Scan for the cell matching the given text and deliver its (X, Y) coordinate at center. 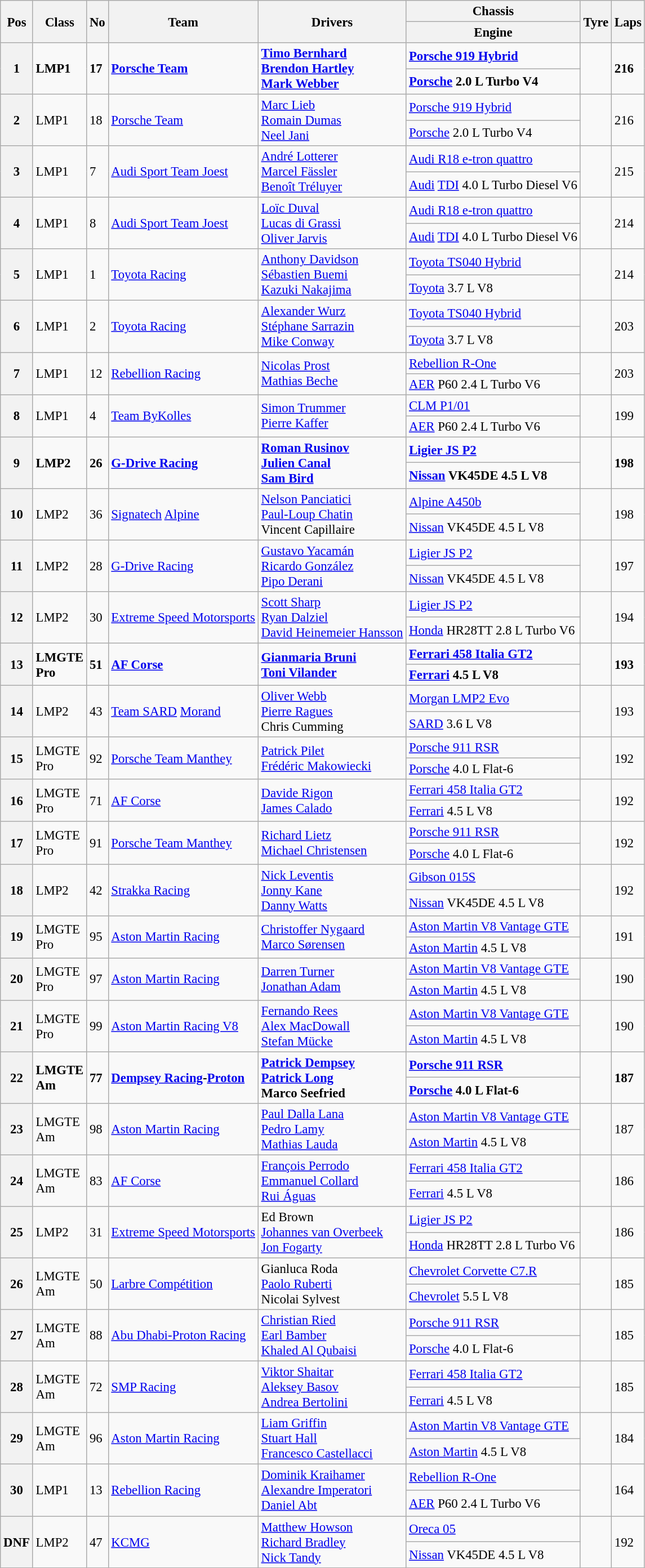
47 (97, 1542)
197 (628, 566)
CLM P1/01 (493, 405)
50 (97, 1284)
11 (17, 566)
Chevrolet 5.5 L V8 (493, 1297)
5 (17, 275)
14 (17, 712)
Nick Leventis Jonny Kane Danny Watts (332, 890)
Oreca 05 (493, 1529)
99 (97, 1026)
16 (17, 801)
Morgan LMP2 Evo (493, 699)
9 (17, 463)
Darren Turner Jonathan Adam (332, 980)
Gianmaria Bruni Toni Vilander (332, 664)
215 (628, 172)
Signatech Alpine (183, 515)
SARD 3.6 L V8 (493, 724)
Paul Dalla Lana Pedro Lamy Mathias Lauda (332, 1129)
22 (17, 1078)
Nicolas Prost Mathias Beche (332, 374)
Timo Bernhard Brendon Hartley Mark Webber (332, 69)
91 (97, 843)
SMP Racing (183, 1387)
Gibson 015S (493, 877)
Chevrolet Corvette C7.R (493, 1271)
77 (97, 1078)
Liam Griffin Stuart Hall Francesco Castellacci (332, 1439)
Gustavo Yacamán Ricardo González Pipo Derani (332, 566)
191 (628, 937)
88 (97, 1335)
29 (17, 1439)
6 (17, 327)
Patrick Pilet Frédéric Makowiecki (332, 758)
Pos (17, 21)
Davide Rigon James Calado (332, 801)
Chassis (493, 11)
15 (17, 758)
Nelson Panciatici Paul-Loup Chatin Vincent Capillaire (332, 515)
Roman Rusinov Julien Canal Sam Bird (332, 463)
André Lotterer Marcel Fässler Benoît Tréluyer (332, 172)
24 (17, 1181)
19 (17, 937)
164 (628, 1490)
83 (97, 1181)
Alpine A450b (493, 502)
72 (97, 1387)
199 (628, 416)
Drivers (332, 21)
Class (60, 21)
Larbre Compétition (183, 1284)
95 (97, 937)
DNF (17, 1542)
Christian Ried Earl Bamber Khaled Al Qubaisi (332, 1335)
194 (628, 618)
Team ByKolles (183, 416)
Laps (628, 21)
KCMG (183, 1542)
21 (17, 1026)
Team (183, 21)
Richard Lietz Michael Christensen (332, 843)
Loïc Duval Lucas di Grassi Oliver Jarvis (332, 224)
Team SARD Morand (183, 712)
Aston Martin Racing V8 (183, 1026)
Dominik Kraihamer Alexandre Imperatori Daniel Abt (332, 1490)
31 (97, 1232)
Strakka Racing (183, 890)
Marc Lieb Romain Dumas Neel Jani (332, 120)
25 (17, 1232)
Anthony Davidson Sébastien Buemi Kazuki Nakajima (332, 275)
Oliver Webb Pierre Ragues Chris Cumming (332, 712)
20 (17, 980)
Tyre (596, 21)
Gianluca Roda Paolo Ruberti Nicolai Sylvest (332, 1284)
Ed Brown Johannes van Overbeek Jon Fogarty (332, 1232)
3 (17, 172)
43 (97, 712)
92 (97, 758)
Dempsey Racing-Proton (183, 1078)
98 (97, 1129)
36 (97, 515)
Abu Dhabi-Proton Racing (183, 1335)
Christoffer Nygaard Marco Sørensen (332, 937)
Matthew Howson Richard Bradley Nick Tandy (332, 1542)
Engine (493, 33)
Simon Trummer Pierre Kaffer (332, 416)
23 (17, 1129)
42 (97, 890)
51 (97, 664)
71 (97, 801)
Patrick Dempsey Patrick Long Marco Seefried (332, 1078)
184 (628, 1439)
27 (17, 1335)
97 (97, 980)
Fernando Rees Alex MacDowall Stefan Mücke (332, 1026)
François Perrodo Emmanuel Collard Rui Águas (332, 1181)
Viktor Shaitar Aleksey Basov Andrea Bertolini (332, 1387)
10 (17, 515)
No (97, 21)
96 (97, 1439)
Alexander Wurz Stéphane Sarrazin Mike Conway (332, 327)
Scott Sharp Ryan Dalziel David Heinemeier Hansson (332, 618)
